Extract the [X, Y] coordinate from the center of the cell holding the provided text.  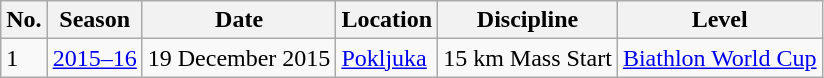
Level [720, 20]
Biathlon World Cup [720, 58]
Location [387, 20]
19 December 2015 [239, 58]
Season [94, 20]
1 [24, 58]
2015–16 [94, 58]
Pokljuka [387, 58]
Date [239, 20]
15 km Mass Start [528, 58]
No. [24, 20]
Discipline [528, 20]
